Determine the [x, y] coordinate at the center of the cell enclosing the given text.  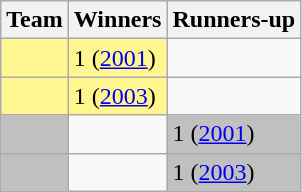
Winners [118, 20]
Runners-up [234, 20]
Team [35, 20]
